Pinpoint the cell where the given text exists, returning its (X, Y) midpoint coordinate. 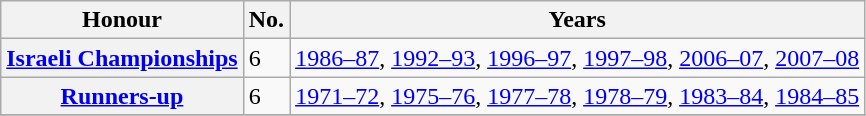
Israeli Championships (122, 58)
1986–87, 1992–93, 1996–97, 1997–98, 2006–07, 2007–08 (578, 58)
No. (266, 20)
1971–72, 1975–76, 1977–78, 1978–79, 1983–84, 1984–85 (578, 96)
Honour (122, 20)
Runners-up (122, 96)
Years (578, 20)
